Detect which cell encompasses the target text, then output its (X, Y) center coordinate. 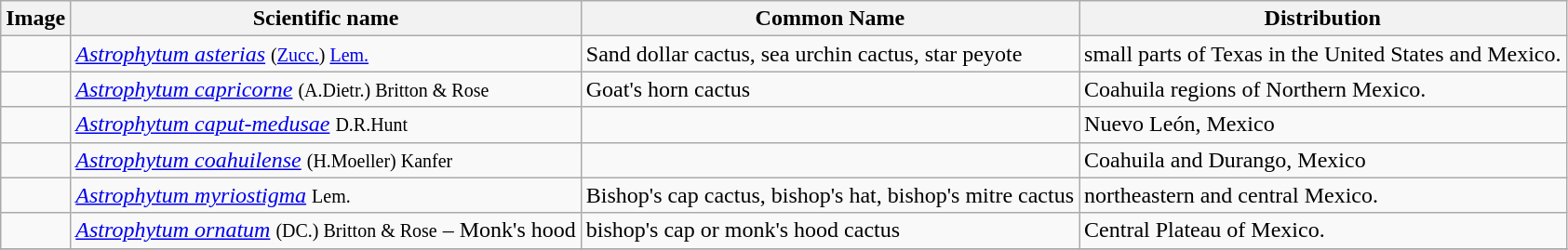
Astrophytum caput-medusae D.R.Hunt (326, 125)
Astrophytum asterias (Zucc.) Lem. (326, 54)
Scientific name (326, 19)
Astrophytum coahuilense (H.Moeller) Kanfer (326, 160)
Coahuila regions of Northern Mexico. (1323, 89)
Common Name (830, 19)
Sand dollar cactus, sea urchin cactus, star peyote (830, 54)
small parts of Texas in the United States and Mexico. (1323, 54)
Goat's horn cactus (830, 89)
Distribution (1323, 19)
northeastern and central Mexico. (1323, 195)
Image (35, 19)
Central Plateau of Mexico. (1323, 230)
bishop's cap or monk's hood cactus (830, 230)
Astrophytum myriostigma Lem. (326, 195)
Bishop's cap cactus, bishop's hat, bishop's mitre cactus (830, 195)
Astrophytum capricorne (A.Dietr.) Britton & Rose (326, 89)
Coahuila and Durango, Mexico (1323, 160)
Nuevo León, Mexico (1323, 125)
Astrophytum ornatum (DC.) Britton & Rose – Monk's hood (326, 230)
